Determine the [x, y] coordinate at the center of the cell enclosing the given text.  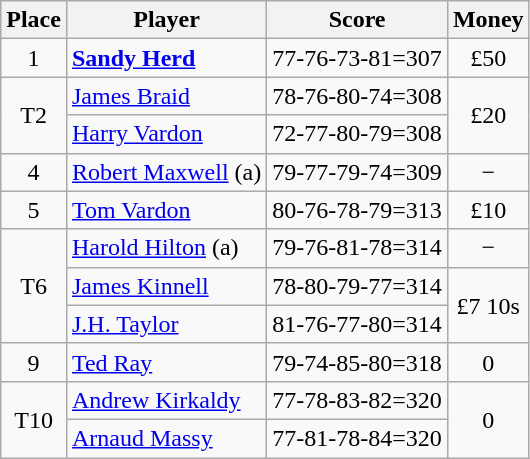
£7 10s [488, 305]
80-76-78-79=313 [358, 210]
T10 [34, 419]
£20 [488, 115]
T2 [34, 115]
77-78-83-82=320 [358, 400]
81-76-77-80=314 [358, 324]
Ted Ray [166, 362]
78-76-80-74=308 [358, 96]
£50 [488, 58]
Money [488, 20]
77-76-73-81=307 [358, 58]
72-77-80-79=308 [358, 134]
Arnaud Massy [166, 438]
1 [34, 58]
78-80-79-77=314 [358, 286]
79-76-81-78=314 [358, 248]
£10 [488, 210]
J.H. Taylor [166, 324]
Place [34, 20]
Robert Maxwell (a) [166, 172]
James Kinnell [166, 286]
Player [166, 20]
79-74-85-80=318 [358, 362]
James Braid [166, 96]
4 [34, 172]
Harry Vardon [166, 134]
T6 [34, 286]
77-81-78-84=320 [358, 438]
Andrew Kirkaldy [166, 400]
Tom Vardon [166, 210]
79-77-79-74=309 [358, 172]
Harold Hilton (a) [166, 248]
5 [34, 210]
Sandy Herd [166, 58]
Score [358, 20]
9 [34, 362]
